Extract the [x, y] coordinate from the center of the cell holding the provided text.  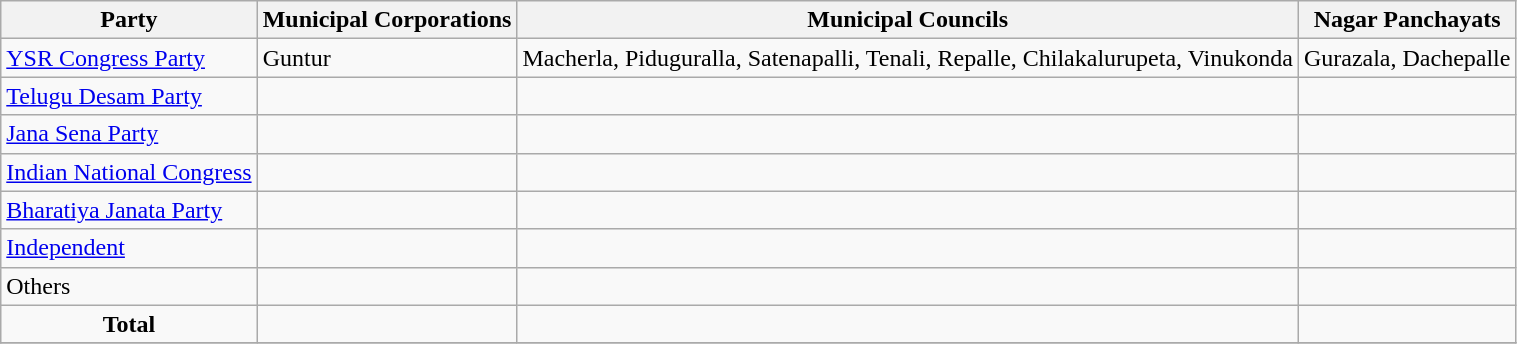
Jana Sena Party [129, 134]
Party [129, 20]
Municipal Councils [908, 20]
Nagar Panchayats [1407, 20]
Independent [129, 248]
Others [129, 286]
Total [129, 324]
Indian National Congress [129, 172]
YSR Congress Party [129, 58]
Macherla, Piduguralla, Satenapalli, Tenali, Repalle, Chilakalurupeta, Vinukonda [908, 58]
Bharatiya Janata Party [129, 210]
Telugu Desam Party [129, 96]
Gurazala, Dachepalle [1407, 58]
Guntur [387, 58]
Municipal Corporations [387, 20]
